Return (X, Y) of the center of cell containing provided text 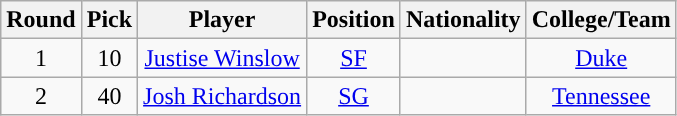
Position (354, 20)
40 (109, 96)
10 (109, 58)
Justise Winslow (222, 58)
Duke (601, 58)
SF (354, 58)
1 (41, 58)
SG (354, 96)
Tennessee (601, 96)
Round (41, 20)
Nationality (463, 20)
Pick (109, 20)
Josh Richardson (222, 96)
Player (222, 20)
2 (41, 96)
College/Team (601, 20)
